Pinpoint the cell where the given text exists, returning its (x, y) midpoint coordinate. 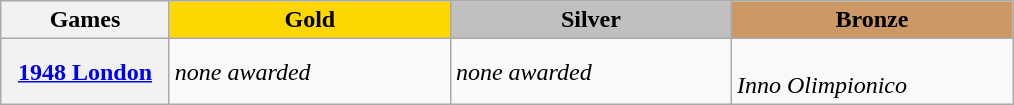
Games (86, 20)
Inno Olimpionico (872, 72)
Silver (590, 20)
1948 London (86, 72)
Gold (310, 20)
Bronze (872, 20)
